Extract the (X, Y) coordinate from the center of the cell holding the provided text.  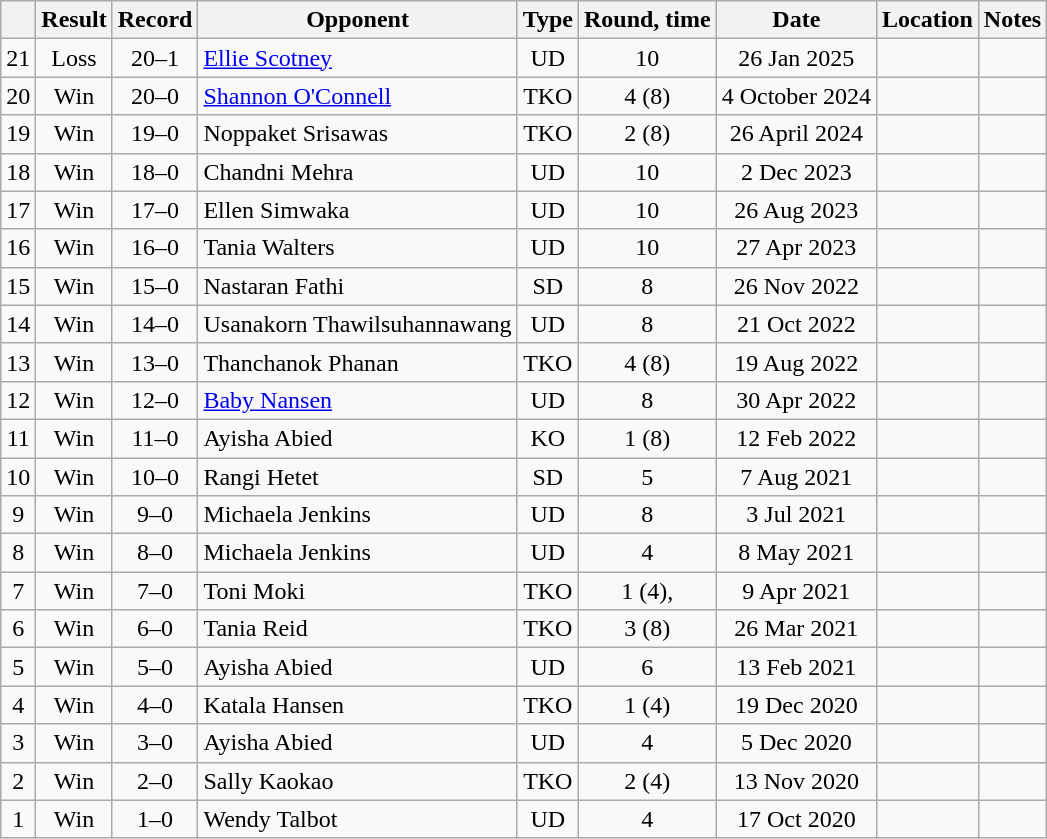
7 Aug 2021 (796, 477)
9 (18, 515)
26 Aug 2023 (796, 210)
2 (18, 781)
Noppaket Srisawas (358, 134)
12 Feb 2022 (796, 438)
2 (4) (647, 781)
21 Oct 2022 (796, 324)
26 April 2024 (796, 134)
17 (18, 210)
13 Nov 2020 (796, 781)
Chandni Mehra (358, 172)
Round, time (647, 20)
20–1 (155, 58)
8 May 2021 (796, 553)
14 (18, 324)
Nastaran Fathi (358, 286)
4–0 (155, 705)
4 October 2024 (796, 96)
1 (8) (647, 438)
19 Aug 2022 (796, 362)
13–0 (155, 362)
2 Dec 2023 (796, 172)
26 Jan 2025 (796, 58)
5–0 (155, 667)
3 Jul 2021 (796, 515)
2–0 (155, 781)
Thanchanok Phanan (358, 362)
1 (18, 819)
11 (18, 438)
16 (18, 248)
3 (8) (647, 629)
12 (18, 400)
20–0 (155, 96)
Type (548, 20)
Rangi Hetet (358, 477)
9–0 (155, 515)
19 Dec 2020 (796, 705)
19 (18, 134)
Opponent (358, 20)
16–0 (155, 248)
Shannon O'Connell (358, 96)
Sally Kaokao (358, 781)
Ellie Scotney (358, 58)
6–0 (155, 629)
27 Apr 2023 (796, 248)
14–0 (155, 324)
8–0 (155, 553)
Usanakorn Thawilsuhannawang (358, 324)
20 (18, 96)
7 (18, 591)
18 (18, 172)
Loss (74, 58)
Date (796, 20)
7–0 (155, 591)
Katala Hansen (358, 705)
26 Nov 2022 (796, 286)
Location (928, 20)
15–0 (155, 286)
Baby Nansen (358, 400)
15 (18, 286)
Notes (1012, 20)
9 Apr 2021 (796, 591)
3 (18, 743)
Ellen Simwaka (358, 210)
KO (548, 438)
19–0 (155, 134)
26 Mar 2021 (796, 629)
Result (74, 20)
12–0 (155, 400)
2 (8) (647, 134)
21 (18, 58)
1–0 (155, 819)
1 (4) (647, 705)
17 Oct 2020 (796, 819)
Tania Reid (358, 629)
13 (18, 362)
13 Feb 2021 (796, 667)
5 Dec 2020 (796, 743)
10–0 (155, 477)
18–0 (155, 172)
Wendy Talbot (358, 819)
11–0 (155, 438)
Record (155, 20)
17–0 (155, 210)
Tania Walters (358, 248)
Toni Moki (358, 591)
3–0 (155, 743)
1 (4), (647, 591)
30 Apr 2022 (796, 400)
